Return the [X, Y] coordinate for the center point of the cell that contains the specified text.  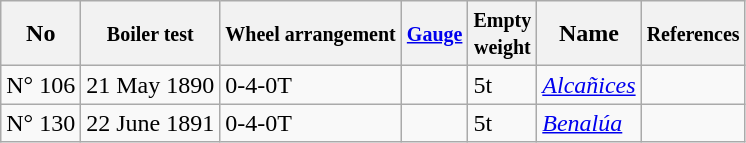
Benalúa [589, 123]
N° 106 [41, 85]
Emptyweight [502, 34]
Boiler test [150, 34]
Gauge [434, 34]
Alcañices [589, 85]
Name [589, 34]
No [41, 34]
22 June 1891 [150, 123]
N° 130 [41, 123]
Refe­rences [693, 34]
Wheel arrangement [311, 34]
21 May 1890 [150, 85]
